From the cell containing the given text, extract its center point as (x, y) coordinate. 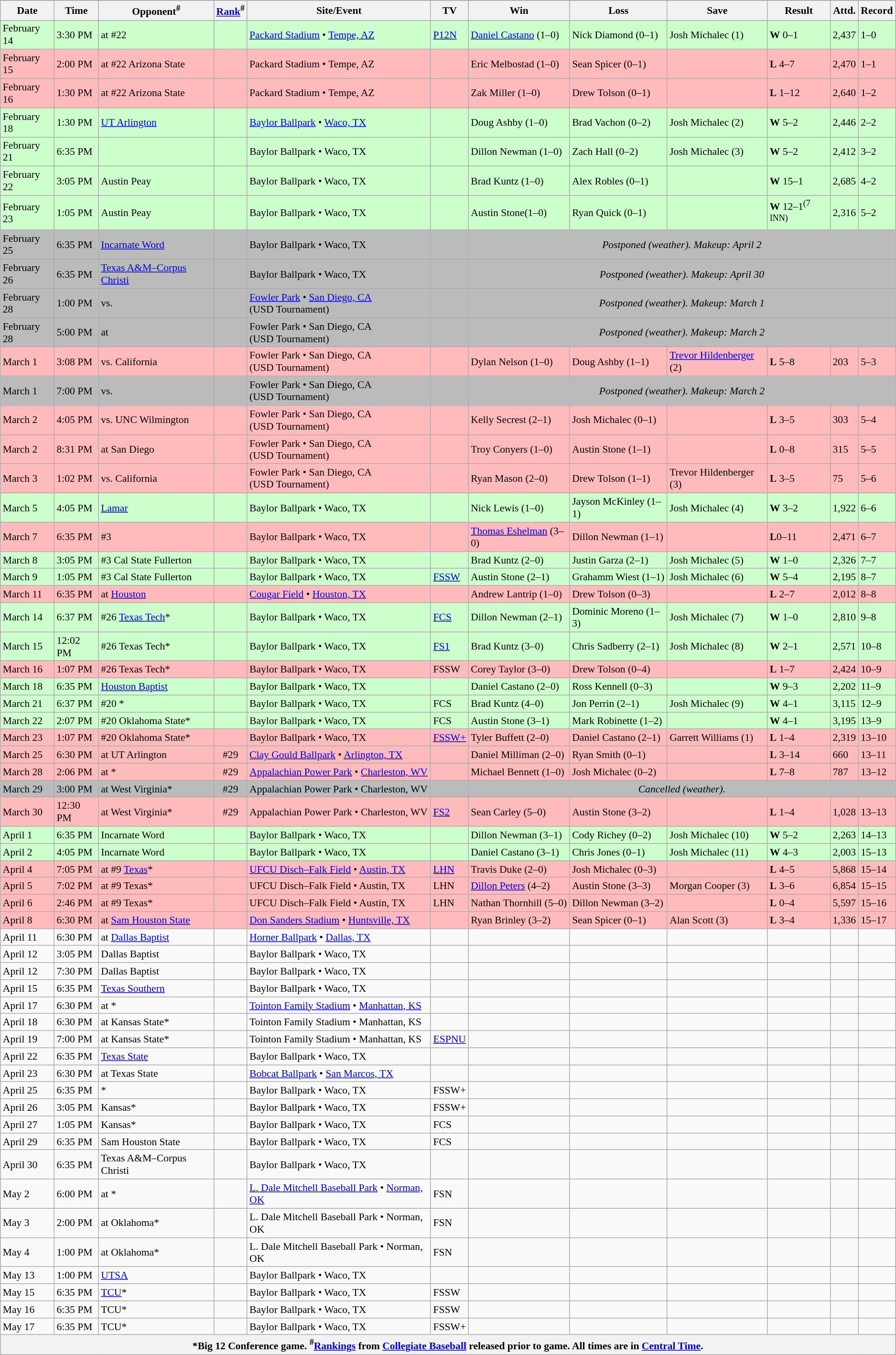
2,685 (844, 181)
April 5 (28, 886)
March 16 (28, 670)
15–17 (876, 920)
8–7 (876, 577)
7:30 PM (76, 971)
4–2 (876, 181)
L 1–12 (799, 94)
Dillon Newman (3–1) (519, 835)
Travis Duke (2–0) (519, 869)
Dillon Peters (4–2) (519, 886)
Corey Taylor (3–0) (519, 670)
2:06 PM (76, 772)
Josh Michalec (8) (717, 646)
1–2 (876, 94)
Nick Lewis (1–0) (519, 508)
Win (519, 11)
2,003 (844, 852)
L 1–7 (799, 670)
Morgan Cooper (3) (717, 886)
Doug Ashby (1–0) (519, 122)
Eric Melbostad (1–0) (519, 64)
April 23 (28, 1073)
7:02 PM (76, 886)
Drew Tolson (0–3) (618, 594)
2,012 (844, 594)
FS2 (449, 812)
Cody Richey (0–2) (618, 835)
2,640 (844, 94)
February 22 (28, 181)
Josh Michalec (7) (717, 618)
Thomas Eshelman (3–0) (519, 537)
Texas Southern (156, 988)
2,412 (844, 152)
Cougar Field • Houston, TX (339, 594)
5:00 PM (76, 333)
February 15 (28, 64)
April 4 (28, 869)
75 (844, 479)
at #22 (156, 34)
Austin Stone (2–1) (519, 577)
W 3–2 (799, 508)
March 22 (28, 721)
12–9 (876, 704)
6–6 (876, 508)
April 1 (28, 835)
2,424 (844, 670)
UTSA (156, 1276)
Time (76, 11)
W 9–3 (799, 687)
7–7 (876, 560)
Zach Hall (0–2) (618, 152)
315 (844, 449)
15–15 (876, 886)
May 15 (28, 1292)
Josh Michalec (0–2) (618, 772)
Josh Michalec (0–3) (618, 869)
Brad Kuntz (4–0) (519, 704)
Save (717, 11)
3,195 (844, 721)
L 2–7 (799, 594)
Date (28, 11)
11–9 (876, 687)
March 7 (28, 537)
March 21 (28, 704)
203 (844, 361)
TV (449, 11)
5–2 (876, 213)
660 (844, 755)
Grahamm Wiest (1–1) (618, 577)
13–10 (876, 738)
Zak Miller (1–0) (519, 94)
Houston Baptist (156, 687)
Postponed (weather). Makeup: April 2 (681, 245)
13–11 (876, 755)
2,263 (844, 835)
Sean Carley (5–0) (519, 812)
April 27 (28, 1125)
March 28 (28, 772)
Dillon Newman (2–1) (519, 618)
April 30 (28, 1164)
3:00 PM (76, 789)
Postponed (weather). Makeup: April 30 (681, 274)
April 6 (28, 903)
L 4–5 (799, 869)
Dominic Moreno (1–3) (618, 618)
7:05 PM (76, 869)
3–2 (876, 152)
April 18 (28, 1022)
Josh Michalec (6) (717, 577)
February 16 (28, 94)
5,868 (844, 869)
1,336 (844, 920)
1:02 PM (76, 479)
March 23 (28, 738)
Loss (618, 11)
2,437 (844, 34)
Ryan Mason (2–0) (519, 479)
10–8 (876, 646)
2,810 (844, 618)
#20 * (156, 704)
March 11 (28, 594)
Nathan Thornhill (5–0) (519, 903)
Tyler Buffett (2–0) (519, 738)
W 12–1(7 INN) (799, 213)
at (156, 333)
13–12 (876, 772)
Austin Stone (3–3) (618, 886)
2–2 (876, 122)
Josh Michalec (11) (717, 852)
6,854 (844, 886)
6:00 PM (76, 1194)
Daniel Castano (3–1) (519, 852)
February 14 (28, 34)
1–1 (876, 64)
February 23 (28, 213)
2,571 (844, 646)
Josh Michalec (0–1) (618, 420)
at Houston (156, 594)
March 14 (28, 618)
March 3 (28, 479)
at Dallas Baptist (156, 937)
3,115 (844, 704)
Postponed (weather). Makeup: March 1 (681, 303)
March 29 (28, 789)
Doug Ashby (1–1) (618, 361)
Rank# (230, 11)
March 30 (28, 812)
Troy Conyers (1–0) (519, 449)
Record (876, 11)
Trevor Hildenberger (3) (717, 479)
Daniel Castano (2–1) (618, 738)
May 4 (28, 1252)
March 8 (28, 560)
Nick Diamond (0–1) (618, 34)
9–8 (876, 618)
Alex Robles (0–1) (618, 181)
Daniel Castano (2–0) (519, 687)
at San Diego (156, 449)
Attd. (844, 11)
May 3 (28, 1223)
May 13 (28, 1276)
May 16 (28, 1310)
Austin Stone (3–1) (519, 721)
Brad Vachon (0–2) (618, 122)
303 (844, 420)
15–14 (876, 869)
W 15–1 (799, 181)
P12N (449, 34)
Austin Stone (3–2) (618, 812)
Mark Robinette (1–2) (618, 721)
April 29 (28, 1142)
15–13 (876, 852)
8:31 PM (76, 449)
FS1 (449, 646)
2,195 (844, 577)
February 18 (28, 122)
10–9 (876, 670)
Dillon Newman (1–1) (618, 537)
Daniel Castano (1–0) (519, 34)
5–3 (876, 361)
at Sam Houston State (156, 920)
L 3–4 (799, 920)
Bobcat Ballpark • San Marcos, TX (339, 1073)
Horner Ballpark • Dallas, TX (339, 937)
5,597 (844, 903)
W 2–1 (799, 646)
February 25 (28, 245)
5–5 (876, 449)
Josh Michalec (9) (717, 704)
Ryan Smith (0–1) (618, 755)
Ross Kennell (0–3) (618, 687)
787 (844, 772)
at UT Arlington (156, 755)
Justin Garza (2–1) (618, 560)
Jon Perrin (2–1) (618, 704)
Dylan Nelson (1–0) (519, 361)
W 5–4 (799, 577)
March 15 (28, 646)
2,316 (844, 213)
April 15 (28, 988)
Brad Kuntz (2–0) (519, 560)
Josh Michalec (1) (717, 34)
12:30 PM (76, 812)
Brad Kuntz (3–0) (519, 646)
13–9 (876, 721)
Don Sanders Stadium • Huntsville, TX (339, 920)
Opponent# (156, 11)
April 25 (28, 1091)
Chris Jones (0–1) (618, 852)
Trevor Hildenberger (2) (717, 361)
1,028 (844, 812)
April 22 (28, 1056)
L 5–8 (799, 361)
April 17 (28, 1006)
Josh Michalec (5) (717, 560)
Texas State (156, 1056)
May 2 (28, 1194)
L0–11 (799, 537)
Josh Michalec (4) (717, 508)
15–16 (876, 903)
ESPNU (449, 1040)
April 8 (28, 920)
vs. UNC Wilmington (156, 420)
Cancelled (weather). (681, 789)
April 19 (28, 1040)
Jayson McKinley (1–1) (618, 508)
March 9 (28, 577)
W 4–3 (799, 852)
Daniel Milliman (2–0) (519, 755)
L 4–7 (799, 64)
Lamar (156, 508)
Chris Sadberry (2–1) (618, 646)
May 17 (28, 1327)
Site/Event (339, 11)
Josh Michalec (3) (717, 152)
Josh Michalec (2) (717, 122)
Dillon Newman (3–2) (618, 903)
2,446 (844, 122)
L 3–6 (799, 886)
L 0–8 (799, 449)
Kelly Secrest (2–1) (519, 420)
3:30 PM (76, 34)
2,326 (844, 560)
6–7 (876, 537)
L 3–14 (799, 755)
12:02 PM (76, 646)
2,319 (844, 738)
#3 (156, 537)
Drew Tolson (0–1) (618, 94)
2,202 (844, 687)
13–13 (876, 812)
Drew Tolson (0–4) (618, 670)
1–0 (876, 34)
Austin Stone(1–0) (519, 213)
Andrew Lantrip (1–0) (519, 594)
*Big 12 Conference game. #Rankings from Collegiate Baseball released prior to game. All times are in Central Time. (448, 1345)
April 26 (28, 1107)
Result (799, 11)
2,471 (844, 537)
* (156, 1091)
March 25 (28, 755)
Ryan Brinley (3–2) (519, 920)
2:46 PM (76, 903)
UT Arlington (156, 122)
Ryan Quick (0–1) (618, 213)
Brad Kuntz (1–0) (519, 181)
W 0–1 (799, 34)
8–8 (876, 594)
February 21 (28, 152)
Drew Tolson (1–1) (618, 479)
Sam Houston State (156, 1142)
3:08 PM (76, 361)
5–4 (876, 420)
1,922 (844, 508)
February 26 (28, 274)
Michael Bennett (1–0) (519, 772)
Josh Michalec (10) (717, 835)
L 0–4 (799, 903)
Austin Stone (1–1) (618, 449)
5–6 (876, 479)
March 18 (28, 687)
Dillon Newman (1–0) (519, 152)
14–13 (876, 835)
2,470 (844, 64)
at Texas State (156, 1073)
March 5 (28, 508)
L 7–8 (799, 772)
April 2 (28, 852)
Clay Gould Ballpark • Arlington, TX (339, 755)
Garrett Williams (1) (717, 738)
Alan Scott (3) (717, 920)
2:07 PM (76, 721)
April 11 (28, 937)
